Find where the given text appears and provide that cell's center as (X, Y) coordinate. 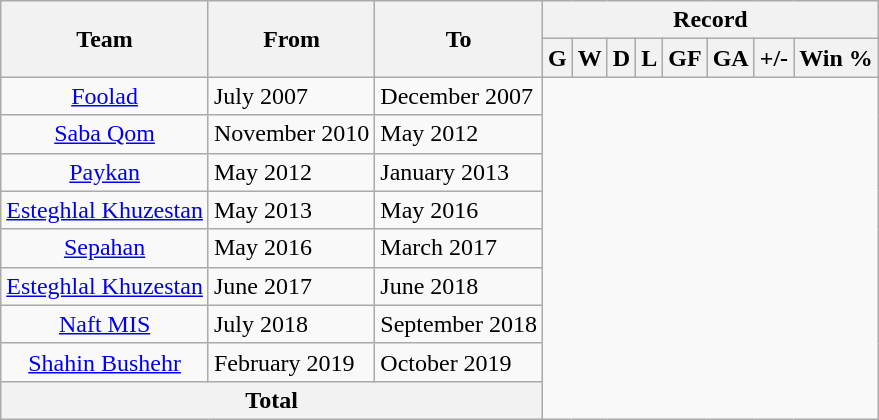
December 2007 (459, 96)
March 2017 (459, 248)
Total (272, 400)
D (621, 58)
From (291, 39)
Shahin Bushehr (105, 362)
Naft MIS (105, 324)
Foolad (105, 96)
May 2013 (291, 210)
June 2017 (291, 286)
Saba Qom (105, 134)
Team (105, 39)
W (590, 58)
Win % (836, 58)
October 2019 (459, 362)
January 2013 (459, 172)
+/- (774, 58)
GF (685, 58)
L (650, 58)
September 2018 (459, 324)
GA (730, 58)
July 2007 (291, 96)
Paykan (105, 172)
November 2010 (291, 134)
To (459, 39)
Sepahan (105, 248)
June 2018 (459, 286)
Record (710, 20)
July 2018 (291, 324)
February 2019 (291, 362)
G (557, 58)
